From the cell containing the given text, extract its center point as [x, y] coordinate. 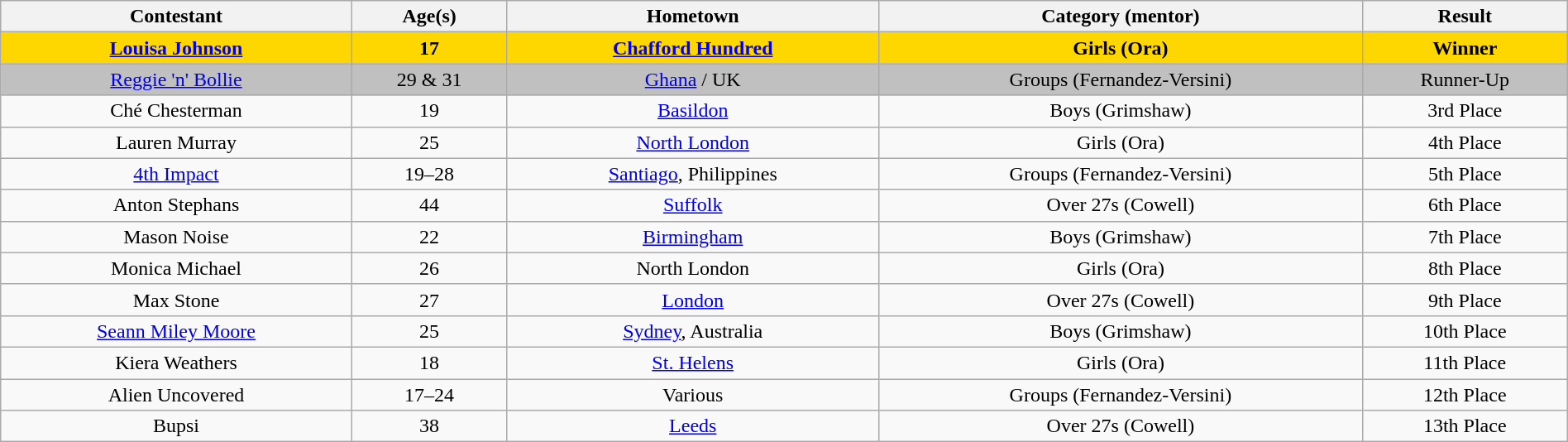
Runner-Up [1465, 79]
18 [429, 363]
11th Place [1465, 363]
22 [429, 237]
8th Place [1465, 268]
4th Place [1465, 142]
Various [693, 395]
Seann Miley Moore [176, 331]
Suffolk [693, 205]
Kiera Weathers [176, 363]
3rd Place [1465, 111]
4th Impact [176, 174]
Max Stone [176, 300]
Basildon [693, 111]
Chafford Hundred [693, 48]
Winner [1465, 48]
London [693, 300]
17 [429, 48]
12th Place [1465, 395]
Louisa Johnson [176, 48]
7th Place [1465, 237]
Reggie 'n' Bollie [176, 79]
Leeds [693, 426]
9th Place [1465, 300]
Bupsi [176, 426]
Mason Noise [176, 237]
17–24 [429, 395]
29 & 31 [429, 79]
Lauren Murray [176, 142]
Ghana / UK [693, 79]
Category (mentor) [1121, 17]
6th Place [1465, 205]
26 [429, 268]
Birmingham [693, 237]
Age(s) [429, 17]
19 [429, 111]
19–28 [429, 174]
Anton Stephans [176, 205]
13th Place [1465, 426]
St. Helens [693, 363]
44 [429, 205]
Alien Uncovered [176, 395]
Ché Chesterman [176, 111]
27 [429, 300]
10th Place [1465, 331]
Contestant [176, 17]
5th Place [1465, 174]
Hometown [693, 17]
Result [1465, 17]
Monica Michael [176, 268]
Sydney, Australia [693, 331]
Santiago, Philippines [693, 174]
38 [429, 426]
